For the text-containing cell, return its midpoint in [x, y] coordinate format. 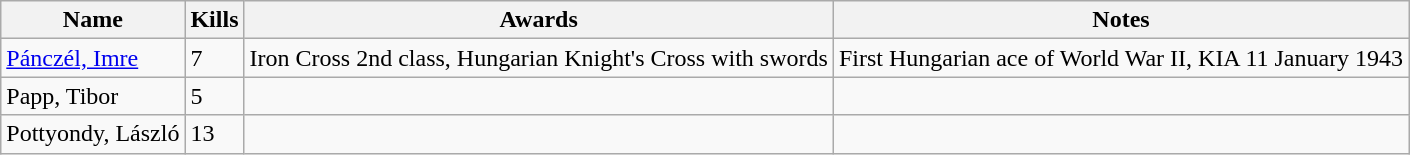
Notes [1120, 20]
5 [214, 96]
Name [93, 20]
Pottyondy, László [93, 134]
13 [214, 134]
Papp, Tibor [93, 96]
7 [214, 58]
Pánczél, Imre [93, 58]
Awards [538, 20]
Kills [214, 20]
Iron Cross 2nd class, Hungarian Knight's Cross with swords [538, 58]
First Hungarian ace of World War II, KIA 11 January 1943 [1120, 58]
